Detect which cell encompasses the target text, then output its [X, Y] center coordinate. 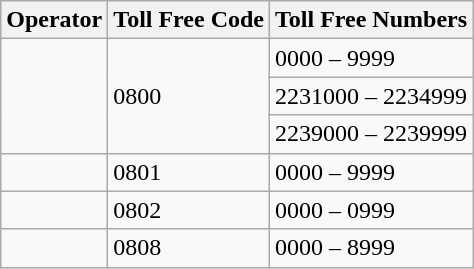
2239000 – 2239999 [372, 134]
Toll Free Code [189, 20]
Toll Free Numbers [372, 20]
0801 [189, 172]
0000 – 0999 [372, 210]
Operator [54, 20]
0000 – 8999 [372, 248]
2231000 – 2234999 [372, 96]
0802 [189, 210]
0808 [189, 248]
0800 [189, 96]
